Detect which cell encompasses the target text, then output its (x, y) center coordinate. 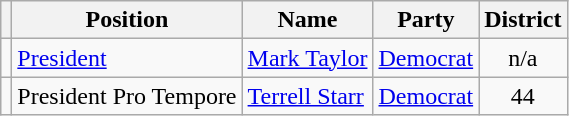
Party (426, 20)
44 (523, 96)
Mark Taylor (308, 58)
n/a (523, 58)
Name (308, 20)
President (127, 58)
Position (127, 20)
District (523, 20)
Terrell Starr (308, 96)
President Pro Tempore (127, 96)
